From the cell containing the given text, extract its center point as [x, y] coordinate. 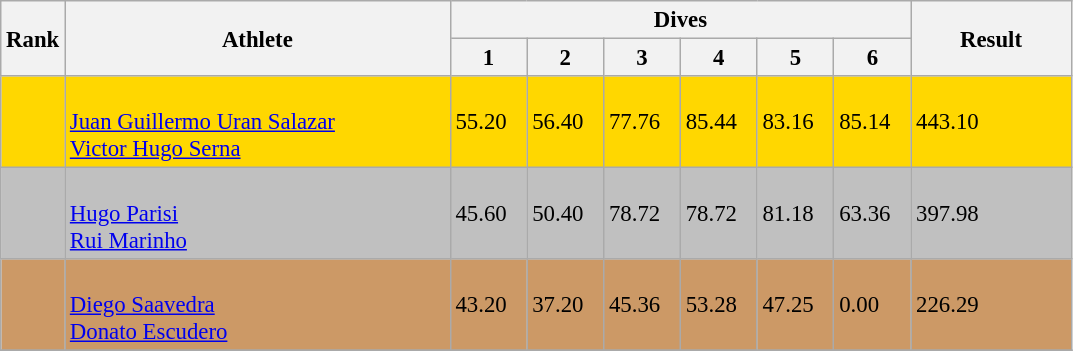
55.20 [488, 122]
77.76 [642, 122]
47.25 [796, 305]
85.44 [718, 122]
53.28 [718, 305]
Dives [680, 20]
0.00 [872, 305]
5 [796, 58]
43.20 [488, 305]
81.18 [796, 214]
2 [566, 58]
45.36 [642, 305]
Juan Guillermo Uran SalazarVictor Hugo Serna [258, 122]
83.16 [796, 122]
Rank [33, 38]
85.14 [872, 122]
Result [992, 38]
3 [642, 58]
6 [872, 58]
56.40 [566, 122]
443.10 [992, 122]
1 [488, 58]
63.36 [872, 214]
Diego SaavedraDonato Escudero [258, 305]
Hugo ParisiRui Marinho [258, 214]
37.20 [566, 305]
397.98 [992, 214]
226.29 [992, 305]
4 [718, 58]
50.40 [566, 214]
Athlete [258, 38]
45.60 [488, 214]
